Output the (x, y) coordinate of the center of the cell containing the given text.  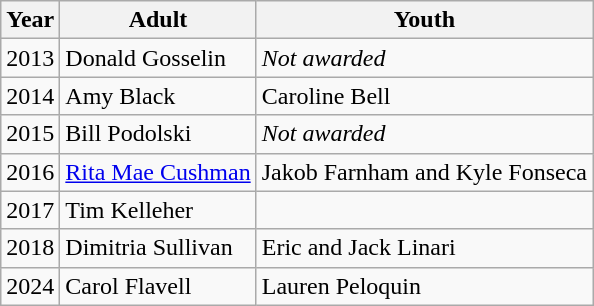
2013 (30, 58)
Adult (158, 20)
Bill Podolski (158, 134)
Caroline Bell (424, 96)
2016 (30, 172)
Donald Gosselin (158, 58)
Dimitria Sullivan (158, 248)
2015 (30, 134)
Rita Mae Cushman (158, 172)
Eric and Jack Linari (424, 248)
2014 (30, 96)
Jakob Farnham and Kyle Fonseca (424, 172)
Carol Flavell (158, 286)
Lauren Peloquin (424, 286)
Year (30, 20)
2017 (30, 210)
2024 (30, 286)
Tim Kelleher (158, 210)
Youth (424, 20)
2018 (30, 248)
Amy Black (158, 96)
